Determine the (x, y) coordinate at the center of the cell enclosing the given text.  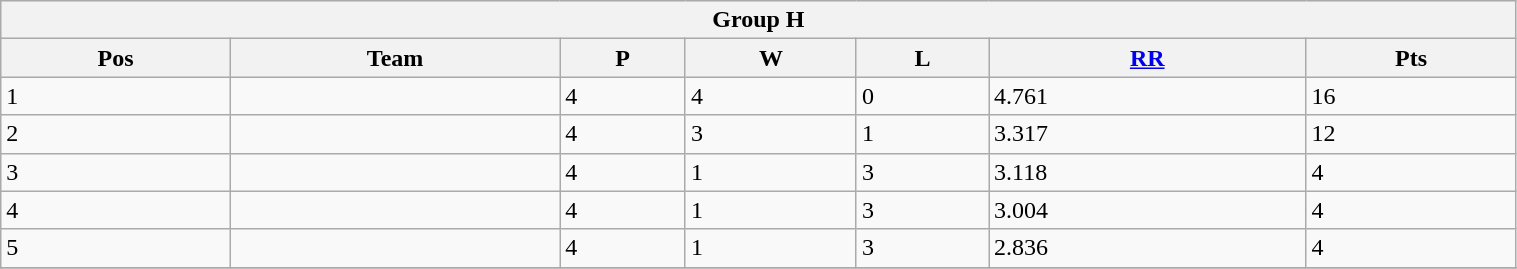
RR (1146, 58)
W (770, 58)
Pts (1411, 58)
2 (116, 134)
4.761 (1146, 96)
3.118 (1146, 172)
2.836 (1146, 248)
5 (116, 248)
16 (1411, 96)
12 (1411, 134)
Team (394, 58)
P (623, 58)
Group H (758, 20)
3.004 (1146, 210)
L (922, 58)
0 (922, 96)
3.317 (1146, 134)
Pos (116, 58)
